From the cell containing the given text, extract its center point as (X, Y) coordinate. 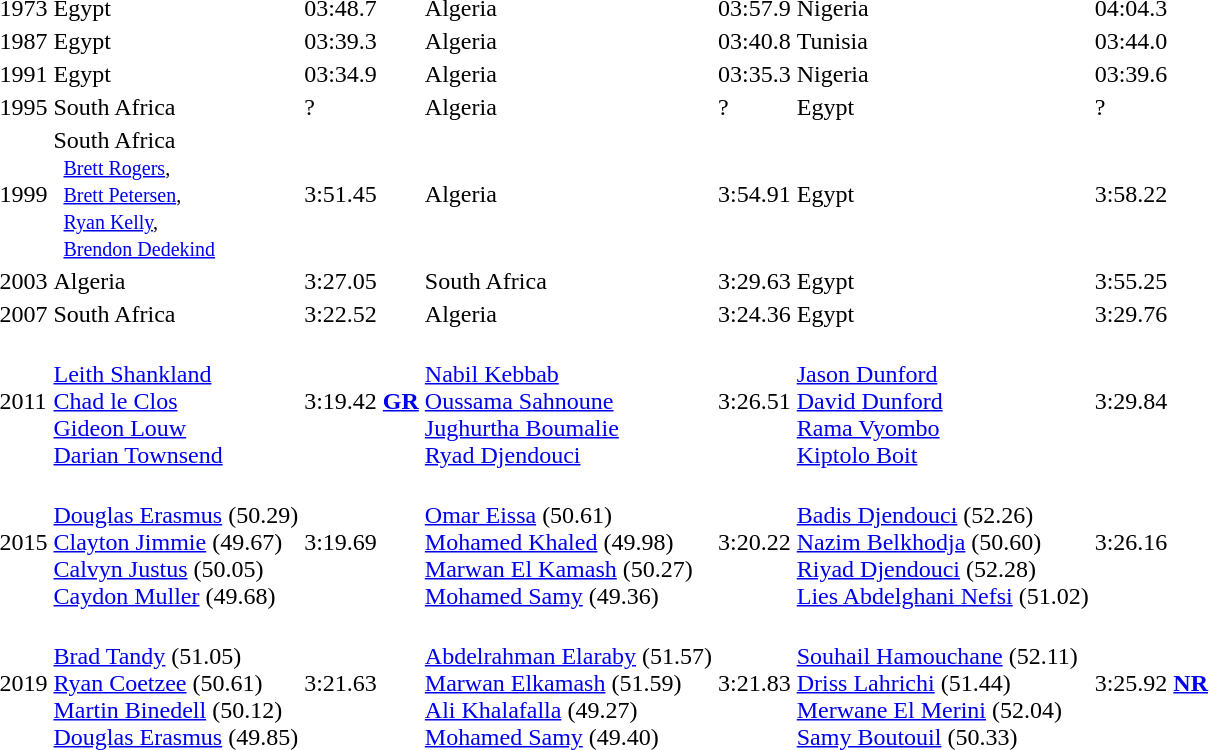
3:51.45 (362, 194)
Leith ShanklandChad le Clos Gideon LouwDarian Townsend (176, 401)
3:29.76 (1151, 314)
3:20.22 (755, 542)
3:26.51 (755, 401)
3:19.42 GR (362, 401)
Badis Djendouci (52.26)Nazim Belkhodja (50.60)Riyad Djendouci (52.28)Lies Abdelghani Nefsi (51.02) (942, 542)
3:26.16 (1151, 542)
3:55.25 (1151, 281)
03:40.8 (755, 41)
Jason DunfordDavid Dunford Rama VyomboKiptolo Boit (942, 401)
Nigeria (942, 74)
Tunisia (942, 41)
03:44.0 (1151, 41)
03:35.3 (755, 74)
03:39.6 (1151, 74)
South Africa Brett Rogers, Brett Petersen, Ryan Kelly, Brendon Dedekind (176, 194)
Nabil KebbabOussama Sahnoune Jughurtha BoumalieRyad Djendouci (568, 401)
3:22.52 (362, 314)
3:24.36 (755, 314)
3:58.22 (1151, 194)
3:27.05 (362, 281)
Douglas Erasmus (50.29)Clayton Jimmie (49.67)Calvyn Justus (50.05)Caydon Muller (49.68) (176, 542)
3:29.63 (755, 281)
03:39.3 (362, 41)
3:54.91 (755, 194)
3:29.84 (1151, 401)
03:34.9 (362, 74)
Omar Eissa (50.61)Mohamed Khaled (49.98)Marwan El Kamash (50.27)Mohamed Samy (49.36) (568, 542)
3:19.69 (362, 542)
